Output the [X, Y] coordinate of the center of the cell containing the given text.  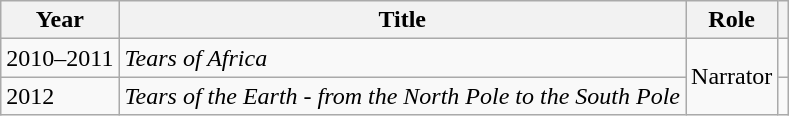
2010–2011 [60, 58]
Year [60, 20]
Title [402, 20]
Narrator [732, 77]
2012 [60, 96]
Role [732, 20]
Tears of Africa [402, 58]
Tears of the Earth - from the North Pole to the South Pole [402, 96]
